Provide the [X, Y] coordinate of the cell's center where the given text is located.  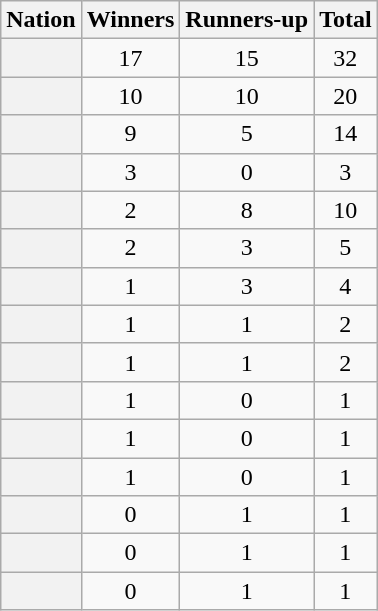
Total [346, 20]
20 [346, 96]
Nation [41, 20]
14 [346, 134]
4 [346, 286]
32 [346, 58]
9 [130, 134]
17 [130, 58]
8 [247, 210]
Runners-up [247, 20]
Winners [130, 20]
15 [247, 58]
